Pinpoint the cell where the given text exists, returning its (X, Y) midpoint coordinate. 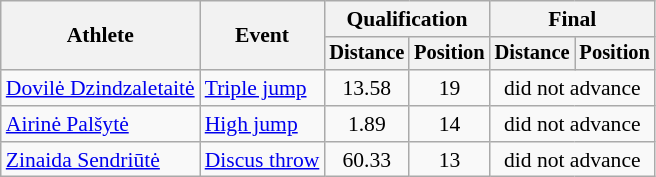
1.89 (366, 124)
Triple jump (262, 88)
14 (449, 124)
Qualification (406, 19)
High jump (262, 124)
Dovilė Dzindzaletaitė (100, 88)
13.58 (366, 88)
19 (449, 88)
Event (262, 36)
Airinė Palšytė (100, 124)
Athlete (100, 36)
Final (572, 19)
